From the cell containing the given text, extract its center point as [x, y] coordinate. 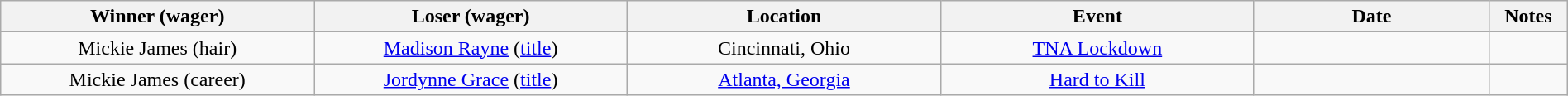
Atlanta, Georgia [784, 79]
Jordynne Grace (title) [471, 79]
Mickie James (hair) [157, 48]
Cincinnati, Ohio [784, 48]
Madison Rayne (title) [471, 48]
TNA Lockdown [1097, 48]
Location [784, 17]
Mickie James (career) [157, 79]
Loser (wager) [471, 17]
Date [1371, 17]
Winner (wager) [157, 17]
Event [1097, 17]
Notes [1528, 17]
Hard to Kill [1097, 79]
